Identify which cell holds the provided text, then report its [x, y] central coordinate. 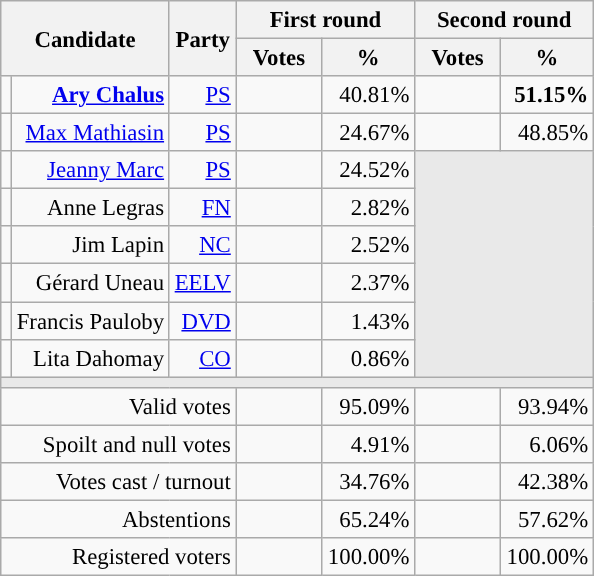
Lita Dahomay [90, 358]
Jeanny Marc [90, 170]
EELV [202, 283]
CO [202, 358]
NC [202, 245]
2.52% [368, 245]
95.09% [368, 406]
Gérard Uneau [90, 283]
24.67% [368, 133]
34.76% [368, 482]
Ary Chalus [90, 95]
First round [326, 20]
40.81% [368, 95]
6.06% [546, 444]
Votes cast / turnout [118, 482]
1.43% [368, 321]
Party [202, 38]
4.91% [368, 444]
51.15% [546, 95]
2.37% [368, 283]
Francis Pauloby [90, 321]
Jim Lapin [90, 245]
2.82% [368, 208]
57.62% [546, 519]
65.24% [368, 519]
Anne Legras [90, 208]
Second round [504, 20]
42.38% [546, 482]
Spoilt and null votes [118, 444]
93.94% [546, 406]
Max Mathiasin [90, 133]
Abstentions [118, 519]
Valid votes [118, 406]
24.52% [368, 170]
Candidate [86, 38]
Registered voters [118, 557]
0.86% [368, 358]
48.85% [546, 133]
FN [202, 208]
DVD [202, 321]
